Return the (X, Y) coordinate for the center point of the cell that contains the specified text.  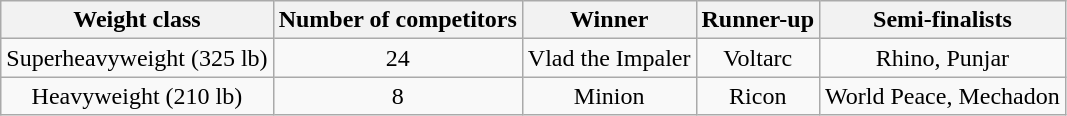
Heavyweight (210 lb) (137, 96)
Minion (609, 96)
8 (398, 96)
Weight class (137, 20)
24 (398, 58)
Runner-up (758, 20)
Superheavyweight (325 lb) (137, 58)
Ricon (758, 96)
Vlad the Impaler (609, 58)
Voltarc (758, 58)
World Peace, Mechadon (943, 96)
Rhino, Punjar (943, 58)
Semi-finalists (943, 20)
Number of competitors (398, 20)
Winner (609, 20)
